Identify which cell holds the provided text, then report its (x, y) central coordinate. 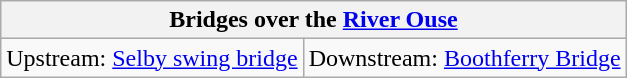
Bridges over the River Ouse (314, 20)
Upstream: Selby swing bridge (152, 58)
Downstream: Boothferry Bridge (464, 58)
